Provide the [x, y] coordinate of the cell's center where the given text is located.  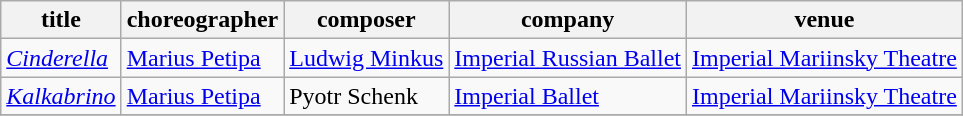
title [61, 20]
Imperial Ballet [568, 96]
company [568, 20]
Imperial Russian Ballet [568, 58]
venue [824, 20]
composer [366, 20]
choreographer [202, 20]
Pyotr Schenk [366, 96]
Cinderella [61, 58]
Kalkabrino [61, 96]
Ludwig Minkus [366, 58]
